Scan for the cell matching the given text and deliver its [x, y] coordinate at center. 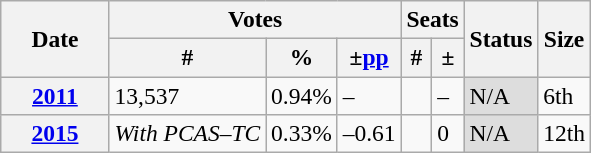
0.33% [302, 133]
% [302, 57]
–0.61 [369, 133]
2011 [55, 95]
2015 [55, 133]
0 [448, 133]
12th [564, 133]
13,537 [188, 95]
± [448, 57]
6th [564, 95]
±pp [369, 57]
With PCAS–TC [188, 133]
Status [501, 38]
0.94% [302, 95]
Seats [432, 19]
Size [564, 38]
Date [55, 38]
Votes [255, 19]
